Search for the cell housing the specified text and yield its [X, Y] center coordinate. 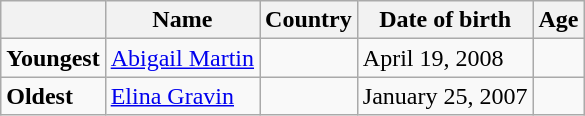
Date of birth [445, 20]
Abigail Martin [182, 58]
Youngest [53, 58]
Name [182, 20]
Oldest [53, 96]
January 25, 2007 [445, 96]
Age [558, 20]
April 19, 2008 [445, 58]
Country [309, 20]
Elina Gravin [182, 96]
